Capture the cell that displays the provided text and extract its [x, y] central coordinate. 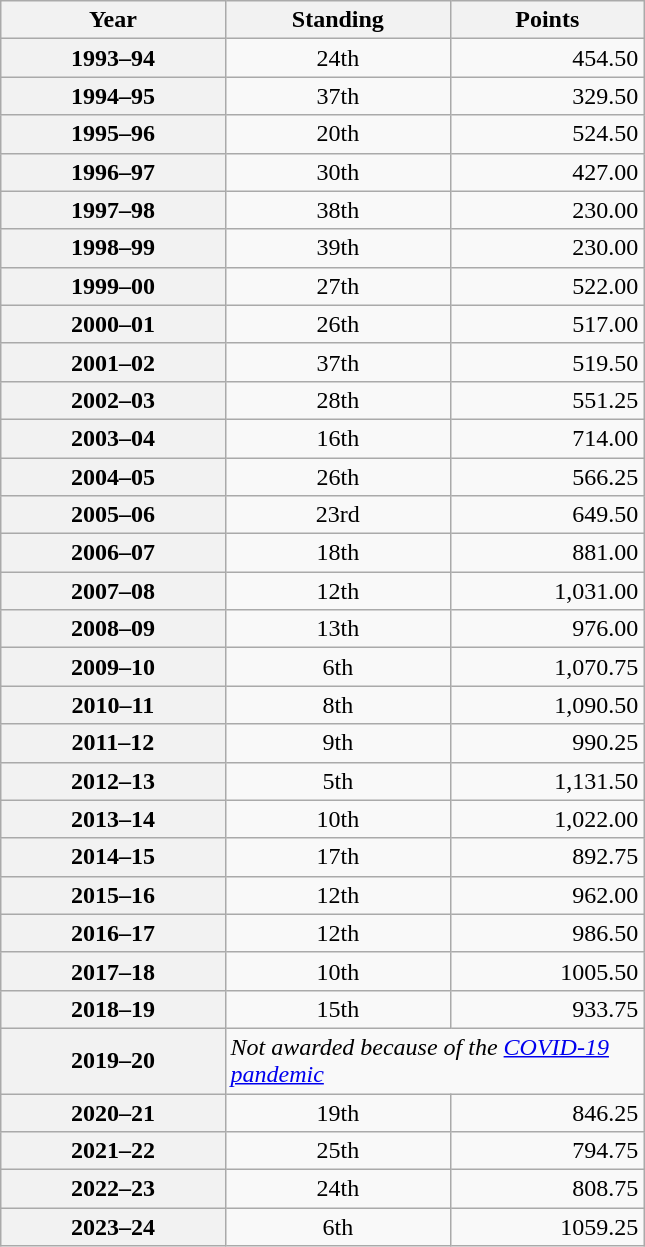
846.25 [548, 1113]
329.50 [548, 96]
20th [338, 134]
2009–10 [113, 667]
990.25 [548, 743]
1997–98 [113, 210]
16th [338, 438]
2005–06 [113, 515]
15th [338, 1009]
23rd [338, 515]
Points [548, 20]
881.00 [548, 553]
2003–04 [113, 438]
Standing [338, 20]
9th [338, 743]
524.50 [548, 134]
1,090.50 [548, 705]
18th [338, 553]
2015–16 [113, 895]
Not awarded because of the COVID-19 pandemic [434, 1060]
794.75 [548, 1151]
2014–15 [113, 857]
986.50 [548, 933]
714.00 [548, 438]
2008–09 [113, 629]
2016–17 [113, 933]
649.50 [548, 515]
1059.25 [548, 1227]
2019–20 [113, 1060]
2023–24 [113, 1227]
2021–22 [113, 1151]
38th [338, 210]
427.00 [548, 172]
5th [338, 781]
933.75 [548, 1009]
2000–01 [113, 324]
1999–00 [113, 286]
551.25 [548, 400]
13th [338, 629]
1998–99 [113, 248]
1993–94 [113, 58]
17th [338, 857]
2020–21 [113, 1113]
2011–12 [113, 743]
2012–13 [113, 781]
1,022.00 [548, 819]
517.00 [548, 324]
1995–96 [113, 134]
19th [338, 1113]
2001–02 [113, 362]
892.75 [548, 857]
1,070.75 [548, 667]
1996–97 [113, 172]
25th [338, 1151]
2006–07 [113, 553]
1994–95 [113, 96]
2017–18 [113, 971]
2010–11 [113, 705]
1,131.50 [548, 781]
8th [338, 705]
522.00 [548, 286]
1,031.00 [548, 591]
27th [338, 286]
2004–05 [113, 477]
39th [338, 248]
976.00 [548, 629]
2018–19 [113, 1009]
566.25 [548, 477]
30th [338, 172]
2002–03 [113, 400]
Year [113, 20]
2013–14 [113, 819]
28th [338, 400]
1005.50 [548, 971]
808.75 [548, 1189]
962.00 [548, 895]
2022–23 [113, 1189]
2007–08 [113, 591]
454.50 [548, 58]
519.50 [548, 362]
